Capture the cell that displays the provided text and extract its (x, y) central coordinate. 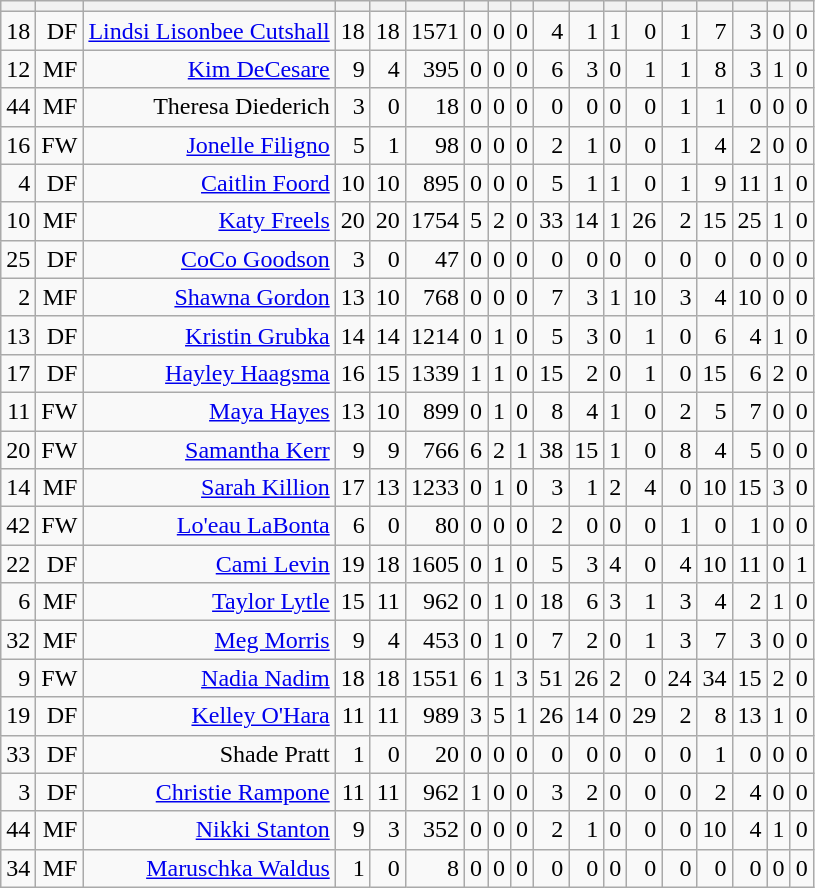
989 (434, 716)
42 (18, 526)
1605 (434, 564)
899 (434, 411)
Taylor Lytle (209, 602)
453 (434, 640)
768 (434, 297)
Christie Rampone (209, 792)
Caitlin Foord (209, 183)
Lindsi Lisonbee Cutshall (209, 31)
Shade Pratt (209, 754)
Shawna Gordon (209, 297)
766 (434, 449)
Kristin Grubka (209, 335)
47 (434, 259)
895 (434, 183)
Sarah Killion (209, 488)
Maruschka Waldus (209, 868)
352 (434, 830)
51 (552, 678)
Kim DeCesare (209, 69)
Samantha Kerr (209, 449)
Katy Freels (209, 221)
Maya Hayes (209, 411)
29 (644, 716)
Cami Levin (209, 564)
32 (18, 640)
1233 (434, 488)
22 (18, 564)
Lo'eau LaBonta (209, 526)
Jonelle Filigno (209, 145)
395 (434, 69)
1551 (434, 678)
1754 (434, 221)
Meg Morris (209, 640)
24 (680, 678)
CoCo Goodson (209, 259)
98 (434, 145)
80 (434, 526)
Theresa Diederich (209, 107)
Nikki Stanton (209, 830)
1339 (434, 373)
1571 (434, 31)
Hayley Haagsma (209, 373)
1214 (434, 335)
38 (552, 449)
Kelley O'Hara (209, 716)
Nadia Nadim (209, 678)
12 (18, 69)
